For the text-containing cell, return its midpoint in (X, Y) coordinate format. 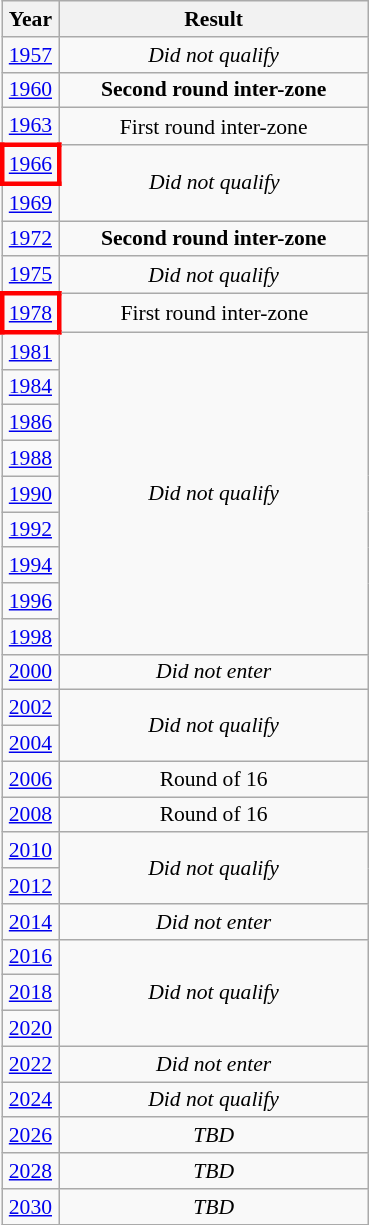
2018 (30, 993)
1957 (30, 55)
2024 (30, 1100)
1963 (30, 126)
2004 (30, 744)
2026 (30, 1136)
Result (214, 19)
2028 (30, 1171)
1988 (30, 459)
2014 (30, 922)
2022 (30, 1064)
1990 (30, 494)
1969 (30, 202)
2008 (30, 815)
1998 (30, 637)
2006 (30, 779)
1966 (30, 164)
1984 (30, 387)
2016 (30, 957)
1986 (30, 423)
1975 (30, 276)
1960 (30, 90)
1992 (30, 530)
1978 (30, 314)
1981 (30, 350)
2030 (30, 1207)
2002 (30, 708)
2010 (30, 851)
1994 (30, 566)
1996 (30, 601)
1972 (30, 239)
2012 (30, 886)
2000 (30, 672)
Year (30, 19)
2020 (30, 1029)
